From the cell containing the given text, extract its center point as [x, y] coordinate. 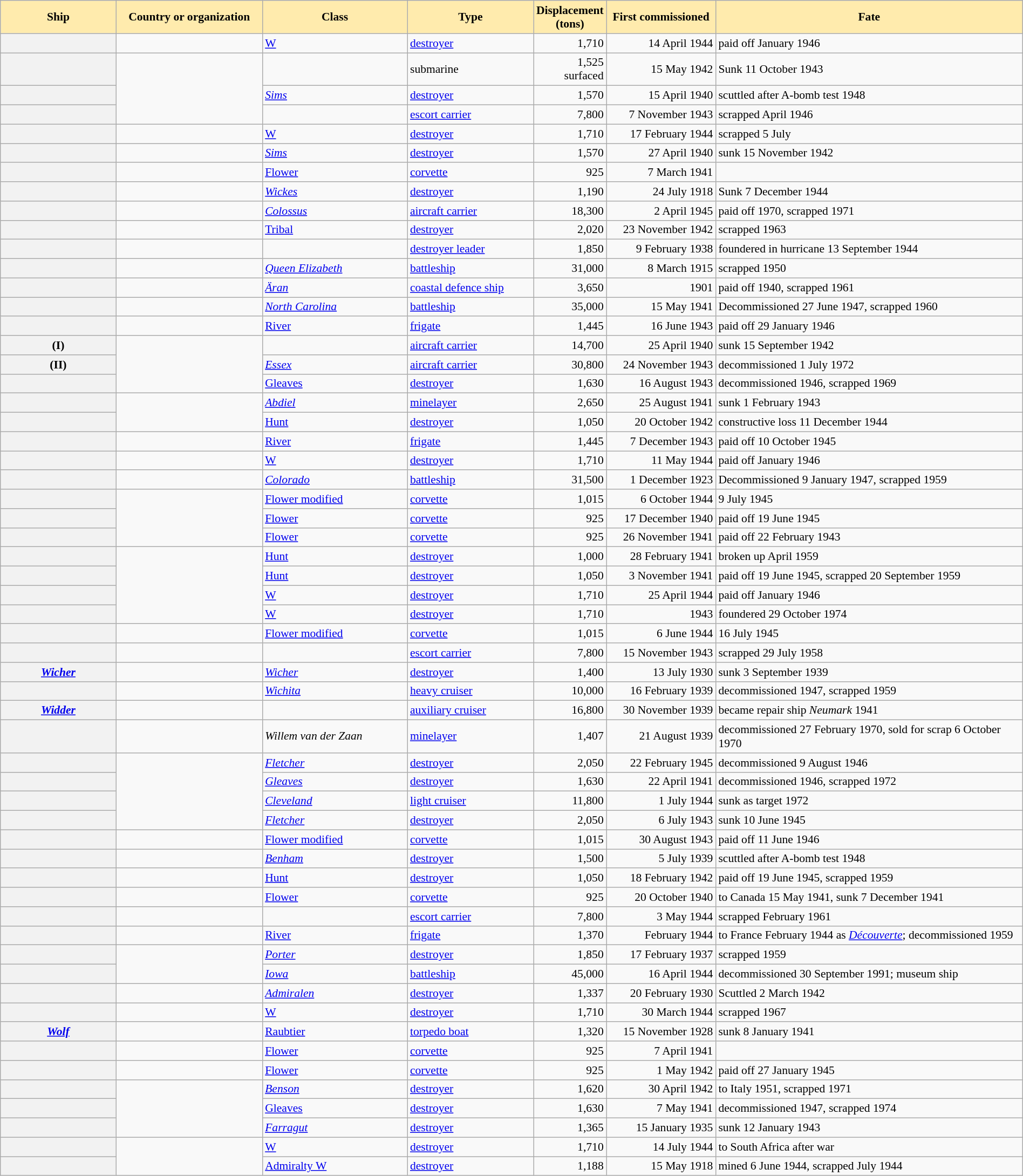
25 August 1941 [661, 403]
30 March 1944 [661, 1013]
Colorado [335, 480]
paid off 1970, scrapped 1971 [869, 211]
7 November 1943 [661, 115]
23 November 1942 [661, 230]
scrapped 1963 [869, 230]
Sunk 11 October 1943 [869, 69]
10,000 [570, 691]
scrapped February 1961 [869, 917]
decommissioned 1947, scrapped 1974 [869, 1109]
decommissioned 9 August 1946 [869, 763]
Class [335, 17]
24 July 1918 [661, 192]
submarine [470, 69]
1 December 1923 [661, 480]
Scuttled 2 March 1942 [869, 993]
heavy cruiser [470, 691]
1 July 1944 [661, 801]
7 April 1941 [661, 1051]
Willem van der Zaan [335, 737]
paid off 19 June 1945, scrapped 20 September 1959 [869, 576]
decommissioned 1946, scrapped 1972 [869, 782]
decommissioned 1947, scrapped 1959 [869, 691]
Essex [335, 365]
11,800 [570, 801]
decommissioned 1946, scrapped 1969 [869, 384]
1,320 [570, 1032]
15 November 1943 [661, 653]
16 July 1945 [869, 634]
sunk 8 January 1941 [869, 1032]
paid off 1940, scrapped 1961 [869, 288]
13 July 1930 [661, 672]
Tribal [335, 230]
February 1944 [661, 935]
to France February 1944 as Découverte; decommissioned 1959 [869, 935]
31,000 [570, 269]
sunk 15 September 1942 [869, 345]
25 April 1944 [661, 595]
6 June 1944 [661, 634]
1,188 [570, 1166]
coastal defence ship [470, 288]
Widder [58, 710]
Admiralen [335, 993]
Wickes [335, 192]
to Italy 1951, scrapped 1971 [869, 1089]
3 November 1941 [661, 576]
Admiralty W [335, 1166]
9 February 1938 [661, 249]
became repair ship Neumark 1941 [869, 710]
14,700 [570, 345]
paid off 19 June 1945, scrapped 1959 [869, 878]
foundered in hurricane 13 September 1944 [869, 249]
sunk 10 June 1945 [869, 821]
First commissioned [661, 17]
1,365 [570, 1128]
6 October 1944 [661, 499]
20 February 1930 [661, 993]
mined 6 June 1944, scrapped July 1944 [869, 1166]
17 February 1944 [661, 134]
16 April 1944 [661, 974]
1943 [661, 614]
North Carolina [335, 307]
Fate [869, 17]
Äran [335, 288]
22 February 1945 [661, 763]
torpedo boat [470, 1032]
30,800 [570, 365]
18,300 [570, 211]
Displacement (tons) [570, 17]
decommissioned 30 September 1991; museum ship [869, 974]
constructive loss 11 December 1944 [869, 422]
paid off 11 June 1946 [869, 839]
Country or organization [189, 17]
scrapped 1967 [869, 1013]
30 August 1943 [661, 839]
25 April 1940 [661, 345]
paid off 27 January 1945 [869, 1070]
Iowa [335, 974]
1,000 [570, 557]
7 May 1941 [661, 1109]
scrapped 1959 [869, 955]
30 April 1942 [661, 1089]
Wolf [58, 1032]
22 April 1941 [661, 782]
20 October 1940 [661, 897]
15 May 1942 [661, 69]
15 May 1918 [661, 1166]
paid off 29 January 1946 [869, 326]
17 December 1940 [661, 518]
Benson [335, 1089]
1,400 [570, 672]
1,407 [570, 737]
Abdiel [335, 403]
14 July 1944 [661, 1147]
foundered 29 October 1974 [869, 614]
paid off 22 February 1943 [869, 537]
6 July 1943 [661, 821]
Sunk 7 December 1944 [869, 192]
sunk 1 February 1943 [869, 403]
15 April 1940 [661, 95]
14 April 1944 [661, 43]
decommissioned 1 July 1972 [869, 365]
Queen Elizabeth [335, 269]
7 March 1941 [661, 173]
1,525 surfaced [570, 69]
2,020 [570, 230]
1 May 1942 [661, 1070]
Type [470, 17]
5 July 1939 [661, 859]
sunk 12 January 1943 [869, 1128]
1,620 [570, 1089]
scrapped 5 July [869, 134]
broken up April 1959 [869, 557]
3,650 [570, 288]
to Canada 15 May 1941, sunk 7 December 1941 [869, 897]
31,500 [570, 480]
16 February 1939 [661, 691]
scrapped April 1946 [869, 115]
Porter [335, 955]
1,337 [570, 993]
auxiliary cruiser [470, 710]
1,500 [570, 859]
1,370 [570, 935]
28 February 1941 [661, 557]
paid off 10 October 1945 [869, 441]
1901 [661, 288]
sunk as target 1972 [869, 801]
18 February 1942 [661, 878]
2 April 1945 [661, 211]
Decommissioned 27 June 1947, scrapped 1960 [869, 307]
9 July 1945 [869, 499]
Farragut [335, 1128]
17 February 1937 [661, 955]
21 August 1939 [661, 737]
20 October 1942 [661, 422]
15 May 1941 [661, 307]
decommissioned 27 February 1970, sold for scrap 6 October 1970 [869, 737]
35,000 [570, 307]
(II) [58, 365]
Benham [335, 859]
light cruiser [470, 801]
8 March 1915 [661, 269]
Wichita [335, 691]
sunk 15 November 1942 [869, 153]
sunk 3 September 1939 [869, 672]
11 May 1944 [661, 461]
45,000 [570, 974]
16,800 [570, 710]
16 June 1943 [661, 326]
16 August 1943 [661, 384]
scrapped 29 July 1958 [869, 653]
Colossus [335, 211]
destroyer leader [470, 249]
27 April 1940 [661, 153]
15 January 1935 [661, 1128]
to South Africa after war [869, 1147]
7 December 1943 [661, 441]
Cleveland [335, 801]
Raubtier [335, 1032]
15 November 1928 [661, 1032]
3 May 1944 [661, 917]
2,650 [570, 403]
1,190 [570, 192]
scrapped 1950 [869, 269]
(I) [58, 345]
Ship [58, 17]
Decommissioned 9 January 1947, scrapped 1959 [869, 480]
26 November 1941 [661, 537]
paid off 19 June 1945 [869, 518]
30 November 1939 [661, 710]
24 November 1943 [661, 365]
